Output the [X, Y] coordinate of the center of the cell containing the given text.  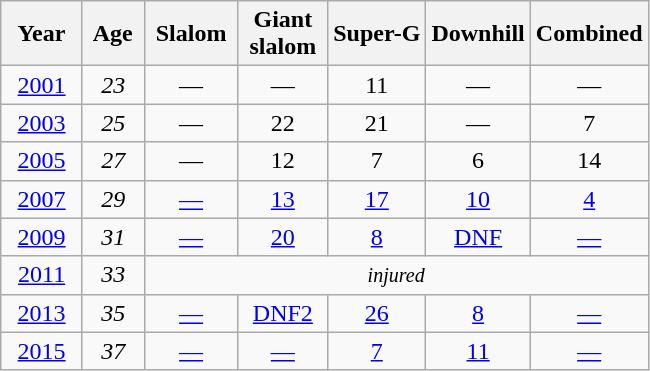
25 [113, 123]
Slalom [191, 34]
Combined [589, 34]
17 [377, 199]
Super-G [377, 34]
37 [113, 351]
21 [377, 123]
31 [113, 237]
14 [589, 161]
Age [113, 34]
29 [113, 199]
Downhill [478, 34]
2003 [42, 123]
2011 [42, 275]
DNF2 [283, 313]
23 [113, 85]
Giant slalom [283, 34]
33 [113, 275]
22 [283, 123]
2007 [42, 199]
6 [478, 161]
2013 [42, 313]
20 [283, 237]
2001 [42, 85]
2009 [42, 237]
2015 [42, 351]
4 [589, 199]
injured [396, 275]
10 [478, 199]
Year [42, 34]
13 [283, 199]
26 [377, 313]
27 [113, 161]
2005 [42, 161]
DNF [478, 237]
12 [283, 161]
35 [113, 313]
